Pinpoint the cell where the given text exists, returning its (x, y) midpoint coordinate. 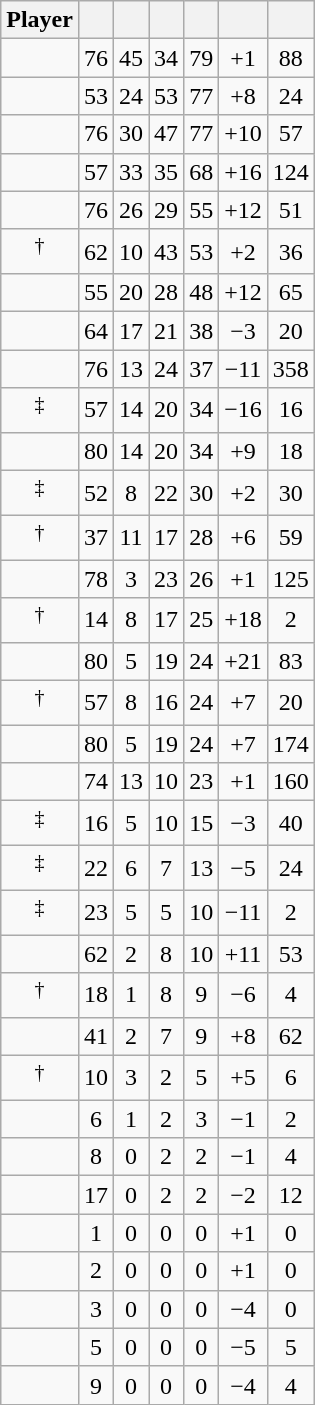
79 (202, 58)
125 (290, 579)
21 (166, 331)
74 (96, 782)
59 (290, 538)
+9 (244, 451)
15 (202, 824)
51 (290, 210)
358 (290, 369)
68 (202, 172)
65 (290, 293)
11 (132, 538)
+21 (244, 661)
88 (290, 58)
160 (290, 782)
36 (290, 252)
45 (132, 58)
+18 (244, 620)
43 (166, 252)
25 (202, 620)
+5 (244, 1078)
40 (290, 824)
−16 (244, 410)
+16 (244, 172)
52 (96, 492)
+6 (244, 538)
35 (166, 172)
+11 (244, 954)
33 (132, 172)
41 (96, 1036)
12 (290, 1195)
38 (202, 331)
Player (40, 20)
48 (202, 293)
124 (290, 172)
174 (290, 744)
64 (96, 331)
78 (96, 579)
83 (290, 661)
−2 (244, 1195)
29 (166, 210)
−6 (244, 996)
47 (166, 134)
+10 (244, 134)
